Identify which cell holds the provided text, then report its (X, Y) central coordinate. 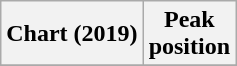
Peakposition (189, 34)
Chart (2019) (72, 34)
